Determine the [X, Y] coordinate at the center of the cell enclosing the given text.  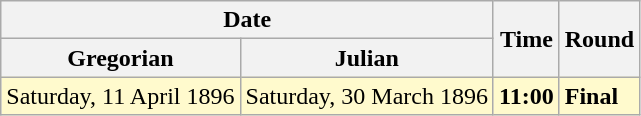
Gregorian [120, 58]
Date [248, 20]
11:00 [526, 96]
Final [599, 96]
Saturday, 30 March 1896 [366, 96]
Saturday, 11 April 1896 [120, 96]
Julian [366, 58]
Time [526, 39]
Round [599, 39]
